Identify which cell holds the provided text, then report its [X, Y] central coordinate. 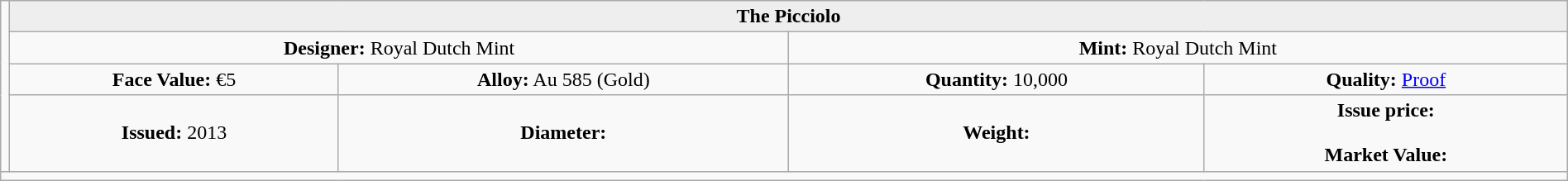
Alloy: Au 585 (Gold) [563, 79]
Diameter: [563, 133]
Weight: [996, 133]
The Picciolo [789, 17]
Designer: Royal Dutch Mint [399, 48]
Issued: 2013 [174, 133]
Face Value: €5 [174, 79]
Quality: Proof [1386, 79]
Issue price: Market Value: [1386, 133]
Quantity: 10,000 [996, 79]
Mint: Royal Dutch Mint [1178, 48]
